Scan for the cell matching the given text and deliver its (X, Y) coordinate at center. 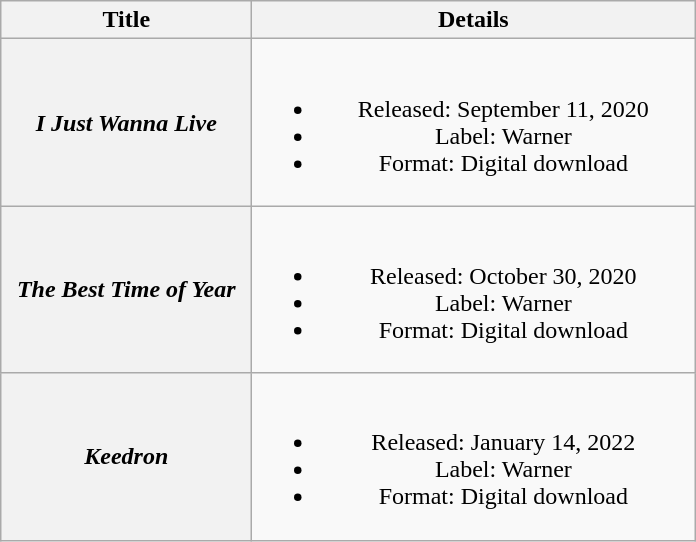
Details (474, 20)
Released: September 11, 2020Label: WarnerFormat: Digital download (474, 122)
Released: January 14, 2022Label: WarnerFormat: Digital download (474, 456)
The Best Time of Year (126, 290)
Keedron (126, 456)
Released: October 30, 2020Label: WarnerFormat: Digital download (474, 290)
Title (126, 20)
I Just Wanna Live (126, 122)
